Output the (X, Y) coordinate of the center of the cell containing the given text.  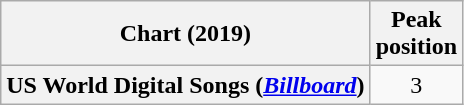
Chart (2019) (186, 34)
US World Digital Songs (Billboard) (186, 85)
Peakposition (416, 34)
3 (416, 85)
